Pinpoint the cell where the given text exists, returning its (X, Y) midpoint coordinate. 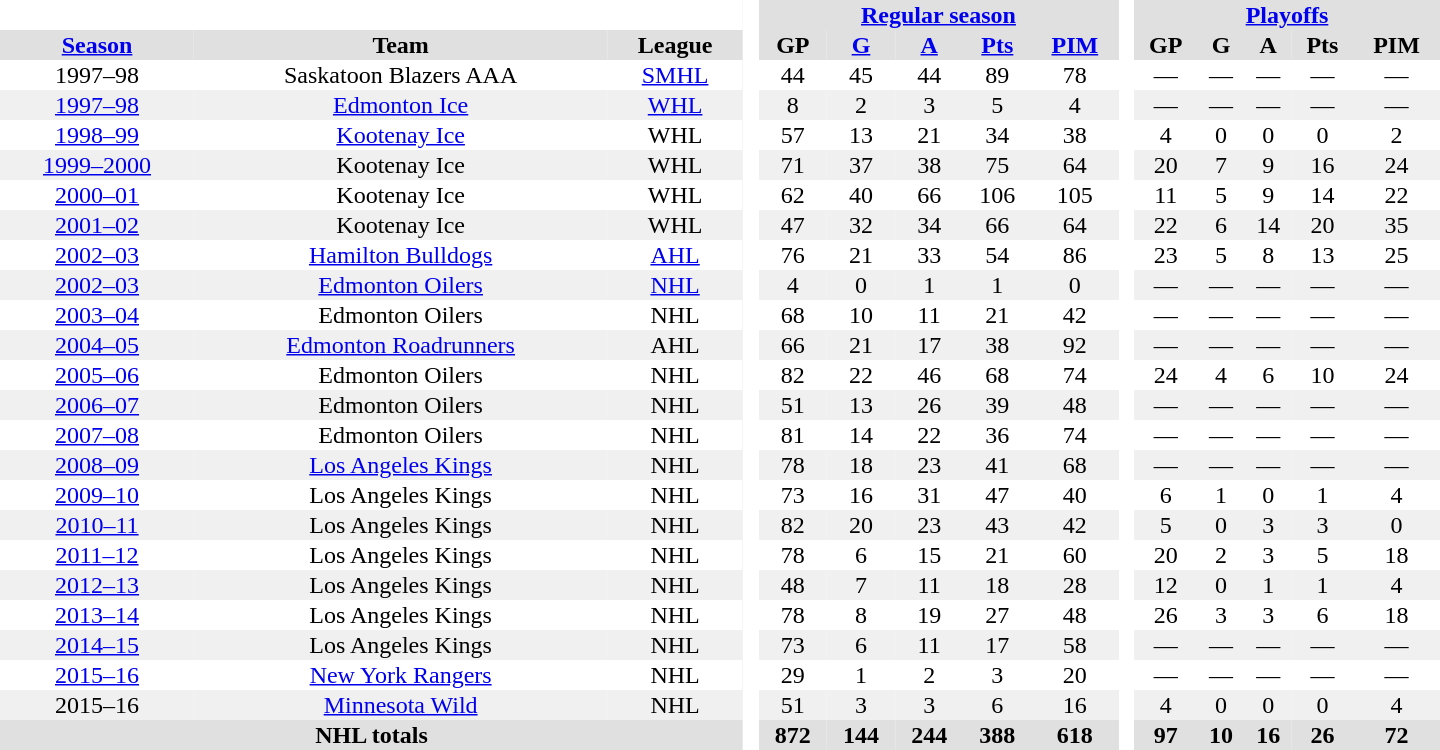
244 (929, 735)
Hamilton Bulldogs (400, 255)
618 (1074, 735)
2011–12 (97, 555)
388 (997, 735)
2010–11 (97, 525)
105 (1074, 195)
New York Rangers (400, 675)
Edmonton Roadrunners (400, 345)
Season (97, 45)
37 (861, 165)
71 (793, 165)
19 (929, 615)
League (675, 45)
75 (997, 165)
28 (1074, 585)
872 (793, 735)
92 (1074, 345)
1998–99 (97, 135)
2000–01 (97, 195)
2003–04 (97, 315)
39 (997, 405)
32 (861, 225)
41 (997, 465)
2005–06 (97, 375)
106 (997, 195)
2014–15 (97, 645)
12 (1166, 585)
72 (1396, 735)
Regular season (939, 15)
SMHL (675, 75)
97 (1166, 735)
89 (997, 75)
2007–08 (97, 435)
45 (861, 75)
144 (861, 735)
46 (929, 375)
31 (929, 495)
2013–14 (97, 615)
33 (929, 255)
35 (1396, 225)
36 (997, 435)
86 (1074, 255)
Playoffs (1287, 15)
Edmonton Ice (400, 105)
15 (929, 555)
60 (1074, 555)
2004–05 (97, 345)
54 (997, 255)
57 (793, 135)
2006–07 (97, 405)
Team (400, 45)
81 (793, 435)
62 (793, 195)
Minnesota Wild (400, 705)
2001–02 (97, 225)
58 (1074, 645)
1999–2000 (97, 165)
Saskatoon Blazers AAA (400, 75)
2008–09 (97, 465)
76 (793, 255)
2012–13 (97, 585)
27 (997, 615)
43 (997, 525)
29 (793, 675)
2009–10 (97, 495)
NHL totals (372, 735)
25 (1396, 255)
